For the text-containing cell, return its midpoint in (x, y) coordinate format. 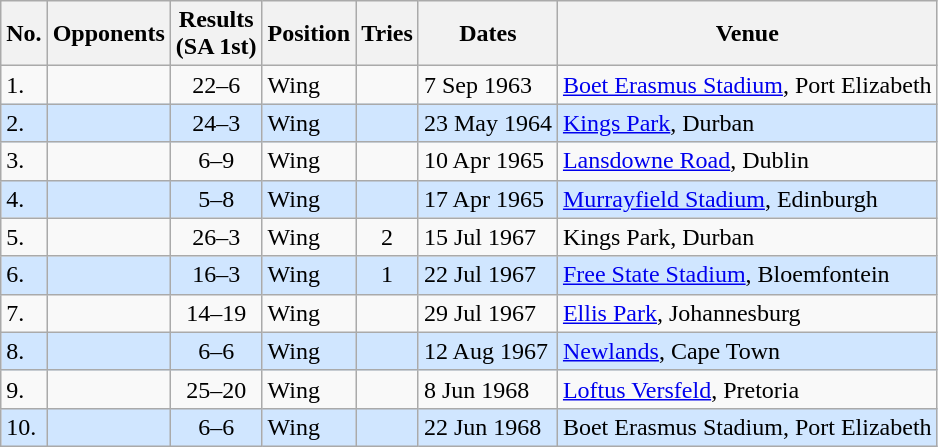
7. (24, 313)
Venue (747, 34)
Free State Stadium, Bloemfontein (747, 275)
2 (388, 237)
Tries (388, 34)
22 Jul 1967 (488, 275)
5. (24, 237)
Loftus Versfeld, Pretoria (747, 389)
1 (388, 275)
Ellis Park, Johannesburg (747, 313)
2. (24, 123)
Murrayfield Stadium, Edinburgh (747, 199)
6. (24, 275)
8 Jun 1968 (488, 389)
Dates (488, 34)
6–9 (216, 161)
No. (24, 34)
5–8 (216, 199)
Lansdowne Road, Dublin (747, 161)
Newlands, Cape Town (747, 351)
3. (24, 161)
9. (24, 389)
10 Apr 1965 (488, 161)
24–3 (216, 123)
1. (24, 85)
22–6 (216, 85)
Results(SA 1st) (216, 34)
15 Jul 1967 (488, 237)
4. (24, 199)
14–19 (216, 313)
29 Jul 1967 (488, 313)
17 Apr 1965 (488, 199)
22 Jun 1968 (488, 427)
23 May 1964 (488, 123)
26–3 (216, 237)
Position (309, 34)
16–3 (216, 275)
7 Sep 1963 (488, 85)
12 Aug 1967 (488, 351)
25–20 (216, 389)
10. (24, 427)
Opponents (108, 34)
8. (24, 351)
